From the cell containing the given text, extract its center point as [x, y] coordinate. 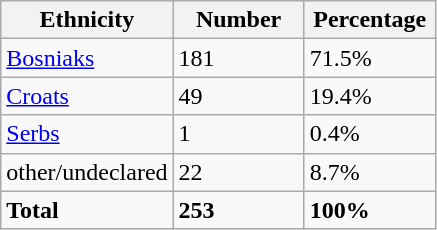
19.4% [370, 96]
Serbs [87, 134]
Croats [87, 96]
253 [238, 210]
other/undeclared [87, 172]
Percentage [370, 20]
Number [238, 20]
Bosniaks [87, 58]
22 [238, 172]
1 [238, 134]
49 [238, 96]
0.4% [370, 134]
8.7% [370, 172]
Total [87, 210]
100% [370, 210]
Ethnicity [87, 20]
71.5% [370, 58]
181 [238, 58]
